Identify which cell holds the provided text, then report its (X, Y) central coordinate. 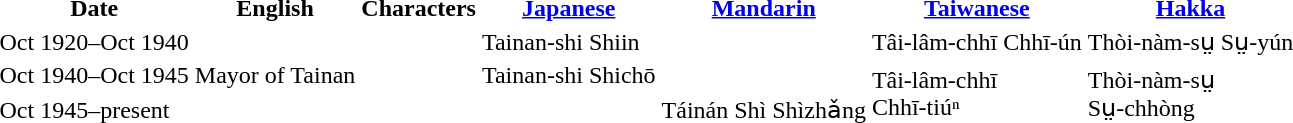
Tainan-shi Shiin (568, 42)
Tâi-lâm-chhī Chhī-ún (976, 42)
Tainan-shi Shichō (568, 75)
